Output the (X, Y) coordinate of the center of the cell containing the given text.  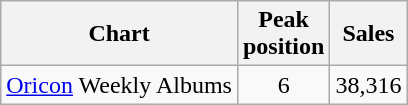
38,316 (368, 85)
6 (283, 85)
Peakposition (283, 34)
Chart (120, 34)
Sales (368, 34)
Oricon Weekly Albums (120, 85)
